Identify which cell holds the provided text, then report its (X, Y) central coordinate. 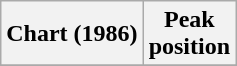
Peakposition (189, 34)
Chart (1986) (72, 34)
